Locate the cell with the specified text and output its [x, y] center coordinate. 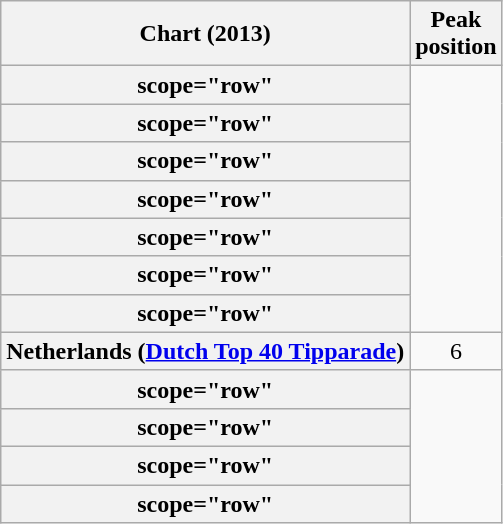
Peakposition [456, 34]
Netherlands (Dutch Top 40 Tipparade) [206, 351]
6 [456, 351]
Chart (2013) [206, 34]
